From the cell containing the given text, extract its center point as (X, Y) coordinate. 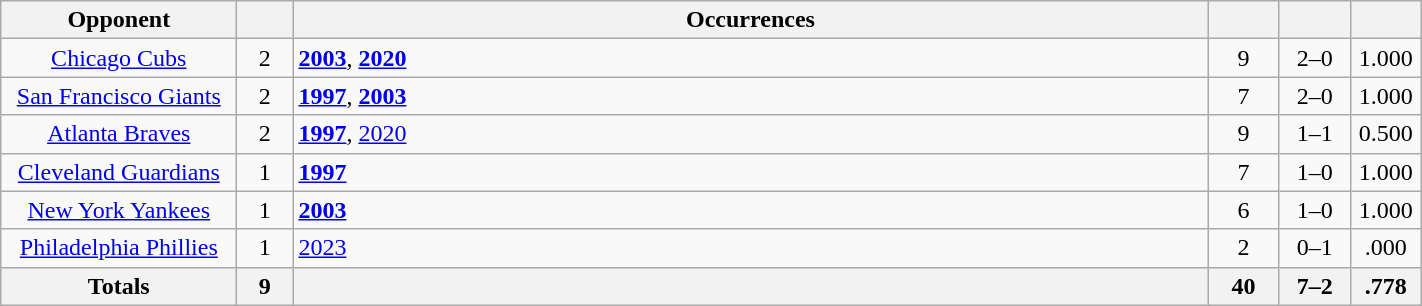
Chicago Cubs (119, 58)
2003 (750, 210)
0.500 (1386, 134)
2023 (750, 248)
Totals (119, 286)
2003, 2020 (750, 58)
San Francisco Giants (119, 96)
1997, 2003 (750, 96)
1997 (750, 172)
Opponent (119, 20)
.778 (1386, 286)
40 (1244, 286)
.000 (1386, 248)
Occurrences (750, 20)
0–1 (1314, 248)
Philadelphia Phillies (119, 248)
7–2 (1314, 286)
1997, 2020 (750, 134)
New York Yankees (119, 210)
Atlanta Braves (119, 134)
6 (1244, 210)
1–1 (1314, 134)
Cleveland Guardians (119, 172)
